Locate the cell with the specified text and output its [X, Y] center coordinate. 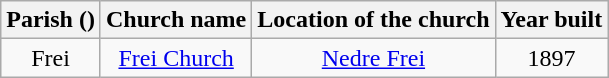
Nedre Frei [374, 58]
Frei Church [176, 58]
Parish () [51, 20]
1897 [552, 58]
Frei [51, 58]
Location of the church [374, 20]
Church name [176, 20]
Year built [552, 20]
